Return (x, y) of the center of cell containing provided text 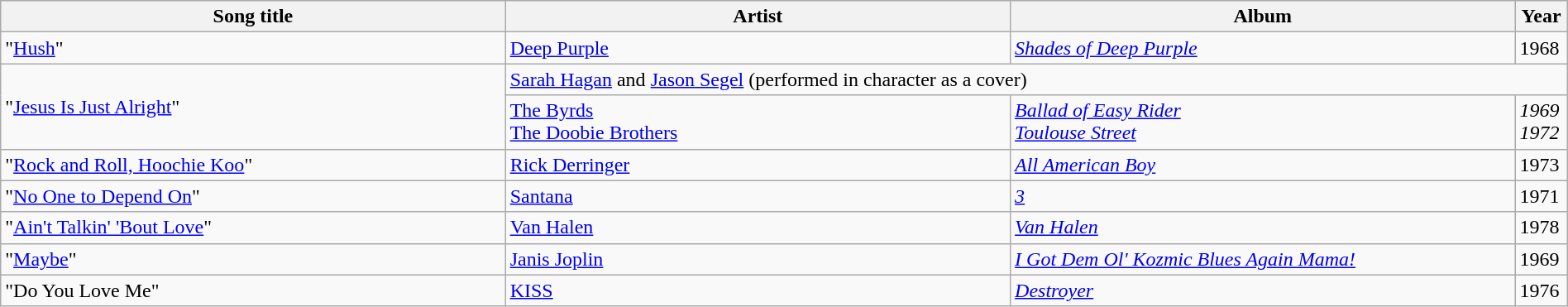
Year (1542, 17)
"Ain't Talkin' 'Bout Love" (253, 228)
1969 (1542, 259)
Album (1263, 17)
All American Boy (1263, 165)
Destroyer (1263, 290)
The ByrdsThe Doobie Brothers (758, 122)
1973 (1542, 165)
1968 (1542, 48)
"Jesus Is Just Alright" (253, 106)
"Maybe" (253, 259)
Ballad of Easy Rider Toulouse Street (1263, 122)
Deep Purple (758, 48)
"Rock and Roll, Hoochie Koo" (253, 165)
"Hush" (253, 48)
1978 (1542, 228)
"No One to Depend On" (253, 196)
Rick Derringer (758, 165)
Shades of Deep Purple (1263, 48)
1971 (1542, 196)
Sarah Hagan and Jason Segel (performed in character as a cover) (1036, 79)
Artist (758, 17)
Song title (253, 17)
3 (1263, 196)
Janis Joplin (758, 259)
Santana (758, 196)
"Do You Love Me" (253, 290)
1976 (1542, 290)
I Got Dem Ol' Kozmic Blues Again Mama! (1263, 259)
KISS (758, 290)
19691972 (1542, 122)
